Determine the (X, Y) coordinate at the center of the cell enclosing the given text.  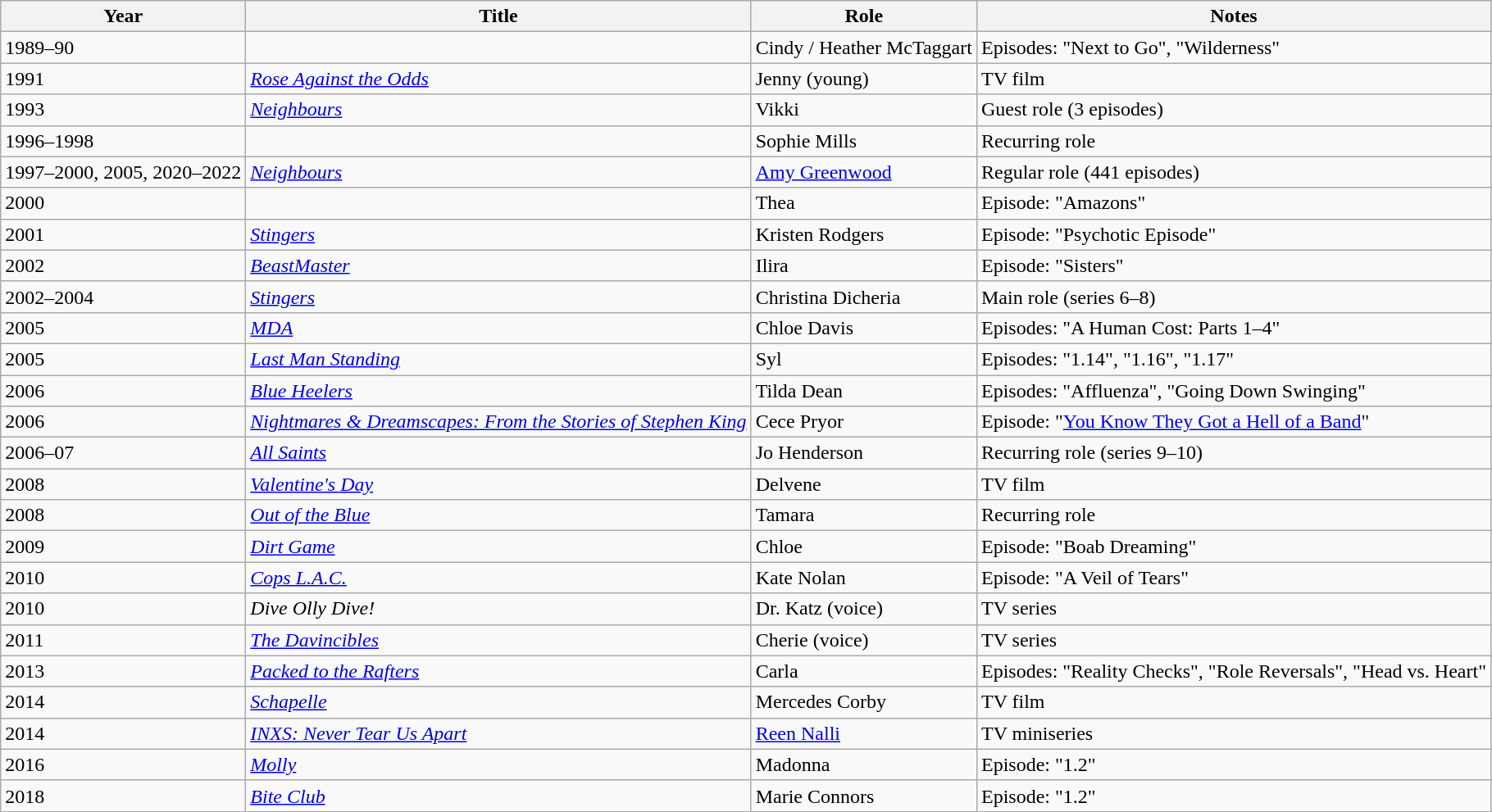
Episodes: "A Human Cost: Parts 1–4" (1233, 328)
Chloe Davis (864, 328)
Notes (1233, 16)
Thea (864, 203)
Amy Greenwood (864, 172)
INXS: Never Tear Us Apart (498, 733)
Title (498, 16)
Dive Olly Dive! (498, 609)
Jenny (young) (864, 79)
TV miniseries (1233, 733)
Molly (498, 764)
Episode: "Psychotic Episode" (1233, 234)
1997–2000, 2005, 2020–2022 (123, 172)
Episode: "Amazons" (1233, 203)
Packed to the Rafters (498, 671)
Tilda Dean (864, 391)
Episode: "Boab Dreaming" (1233, 547)
Recurring role (series 9–10) (1233, 453)
Schapelle (498, 702)
Tamara (864, 515)
2018 (123, 796)
Cindy / Heather McTaggart (864, 48)
Dr. Katz (voice) (864, 609)
Dirt Game (498, 547)
Cherie (voice) (864, 640)
Bite Club (498, 796)
Sophie Mills (864, 141)
Reen Nalli (864, 733)
Kristen Rodgers (864, 234)
Cece Pryor (864, 422)
2016 (123, 764)
Episodes: "Reality Checks", "Role Reversals", "Head vs. Heart" (1233, 671)
Main role (series 6–8) (1233, 297)
Role (864, 16)
Ilira (864, 265)
Kate Nolan (864, 578)
2009 (123, 547)
Chloe (864, 547)
MDA (498, 328)
2002 (123, 265)
Regular role (441 episodes) (1233, 172)
BeastMaster (498, 265)
Cops L.A.C. (498, 578)
2013 (123, 671)
Mercedes Corby (864, 702)
Guest role (3 episodes) (1233, 110)
2001 (123, 234)
2006–07 (123, 453)
2000 (123, 203)
Marie Connors (864, 796)
Vikki (864, 110)
Episodes: "Affluenza", "Going Down Swinging" (1233, 391)
Episodes: "1.14", "1.16", "1.17" (1233, 359)
Blue Heelers (498, 391)
Rose Against the Odds (498, 79)
Jo Henderson (864, 453)
Episodes: "Next to Go", "Wilderness" (1233, 48)
The Davincibles (498, 640)
Nightmares & Dreamscapes: From the Stories of Stephen King (498, 422)
1991 (123, 79)
1993 (123, 110)
1989–90 (123, 48)
Year (123, 16)
Last Man Standing (498, 359)
2011 (123, 640)
Delvene (864, 484)
Madonna (864, 764)
All Saints (498, 453)
Out of the Blue (498, 515)
1996–1998 (123, 141)
Episode: "A Veil of Tears" (1233, 578)
Episode: "Sisters" (1233, 265)
Valentine's Day (498, 484)
Christina Dicheria (864, 297)
Syl (864, 359)
2002–2004 (123, 297)
Episode: "You Know They Got a Hell of a Band" (1233, 422)
Carla (864, 671)
